Search for the cell housing the specified text and yield its (X, Y) center coordinate. 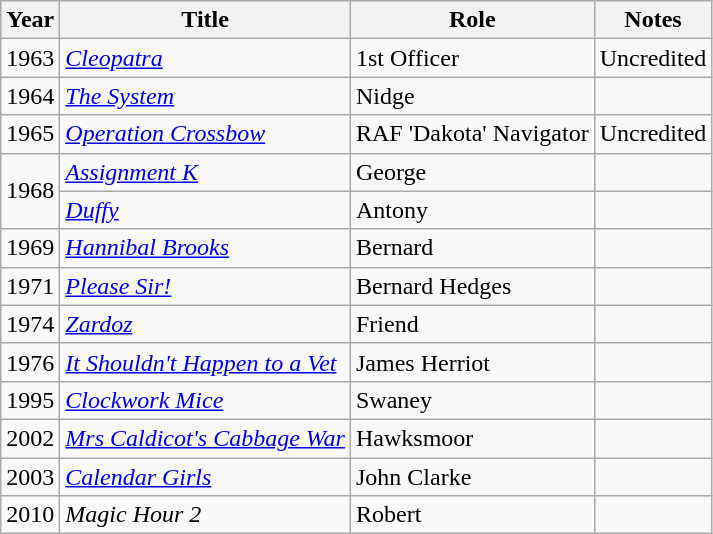
Antony (472, 210)
The System (206, 96)
1965 (30, 134)
1974 (30, 324)
Cleopatra (206, 58)
Robert (472, 515)
Zardoz (206, 324)
Duffy (206, 210)
Title (206, 20)
Role (472, 20)
Assignment K (206, 172)
Notes (653, 20)
It Shouldn't Happen to a Vet (206, 362)
Magic Hour 2 (206, 515)
Operation Crossbow (206, 134)
1976 (30, 362)
2010 (30, 515)
Friend (472, 324)
John Clarke (472, 477)
George (472, 172)
RAF 'Dakota' Navigator (472, 134)
2003 (30, 477)
2002 (30, 438)
1963 (30, 58)
Bernard (472, 248)
Swaney (472, 400)
1968 (30, 191)
1995 (30, 400)
Clockwork Mice (206, 400)
Hawksmoor (472, 438)
Hannibal Brooks (206, 248)
Nidge (472, 96)
1971 (30, 286)
Year (30, 20)
Bernard Hedges (472, 286)
James Herriot (472, 362)
1964 (30, 96)
Please Sir! (206, 286)
Calendar Girls (206, 477)
Mrs Caldicot's Cabbage War (206, 438)
1969 (30, 248)
1st Officer (472, 58)
